Determine the (X, Y) coordinate at the center of the cell enclosing the given text.  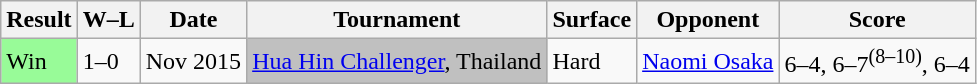
1–0 (108, 62)
6–4, 6–7(8–10), 6–4 (877, 62)
Hard (592, 62)
Surface (592, 20)
Date (193, 20)
Result (39, 20)
W–L (108, 20)
Opponent (708, 20)
Tournament (397, 20)
Nov 2015 (193, 62)
Hua Hin Challenger, Thailand (397, 62)
Win (39, 62)
Score (877, 20)
Naomi Osaka (708, 62)
